Locate the cell with the specified text and output its (X, Y) center coordinate. 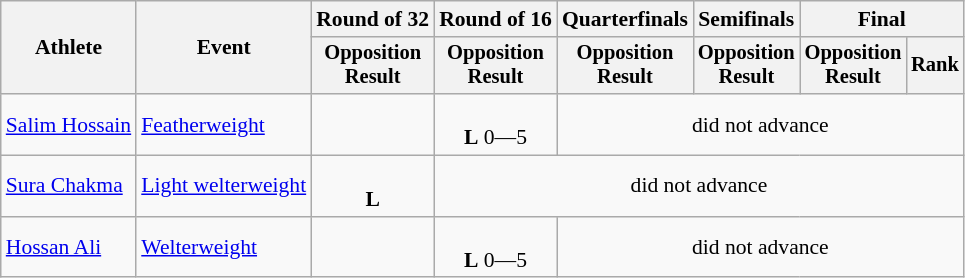
Round of 16 (496, 19)
Event (224, 48)
Hossan Ali (68, 248)
Semifinals (746, 19)
L (372, 186)
Light welterweight (224, 186)
Quarterfinals (625, 19)
Sura Chakma (68, 186)
Welterweight (224, 248)
Round of 32 (372, 19)
Featherweight (224, 124)
Final (882, 19)
Athlete (68, 48)
Rank (935, 66)
Salim Hossain (68, 124)
